Locate the cell with the specified text and output its (X, Y) center coordinate. 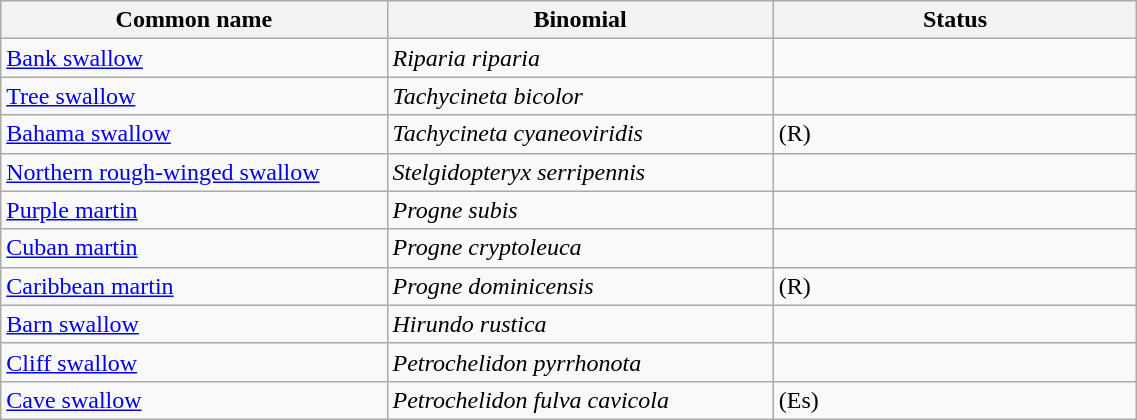
Cliff swallow (194, 362)
Tree swallow (194, 96)
Binomial (580, 20)
Tachycineta cyaneoviridis (580, 134)
Bank swallow (194, 58)
Tachycineta bicolor (580, 96)
Cave swallow (194, 400)
Purple martin (194, 210)
Barn swallow (194, 324)
Hirundo rustica (580, 324)
Progne cryptoleuca (580, 248)
Petrochelidon fulva cavicola (580, 400)
Progne dominicensis (580, 286)
Progne subis (580, 210)
Cuban martin (194, 248)
Petrochelidon pyrrhonota (580, 362)
Riparia riparia (580, 58)
Caribbean martin (194, 286)
Northern rough-winged swallow (194, 172)
(Es) (955, 400)
Stelgidopteryx serripennis (580, 172)
Status (955, 20)
Common name (194, 20)
Bahama swallow (194, 134)
